Capture the cell that displays the provided text and extract its (X, Y) central coordinate. 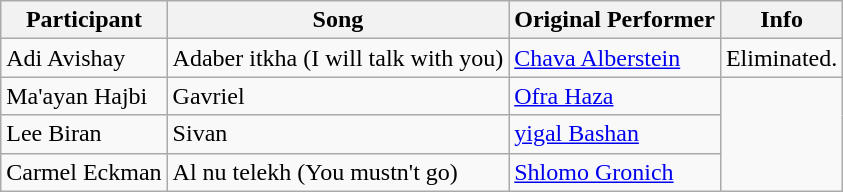
Info (781, 20)
Carmel Eckman (84, 172)
Al nu telekh (You mustn't go) (338, 172)
yigal Bashan (615, 134)
Song (338, 20)
Ofra Haza (615, 96)
Original Performer (615, 20)
Lee Biran (84, 134)
Sivan (338, 134)
Chava Alberstein (615, 58)
Participant (84, 20)
Gavriel (338, 96)
Eliminated. (781, 58)
Ma'ayan Hajbi (84, 96)
Adaber itkha (I will talk with you) (338, 58)
Adi Avishay (84, 58)
Shlomo Gronich (615, 172)
